Return the (x, y) coordinate for the center point of the cell that contains the specified text.  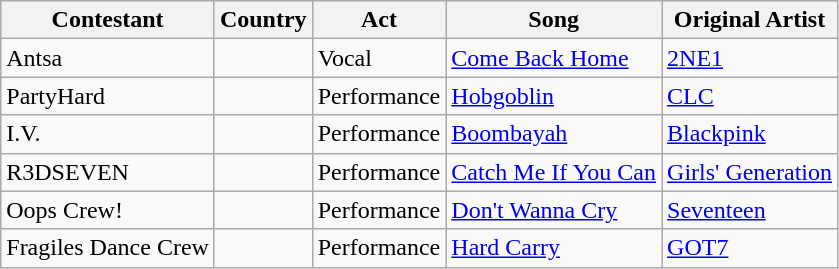
Vocal (379, 58)
Don't Wanna Cry (554, 210)
2NE1 (750, 58)
Oops Crew! (108, 210)
Act (379, 20)
Blackpink (750, 134)
Song (554, 20)
Catch Me If You Can (554, 172)
Original Artist (750, 20)
GOT7 (750, 248)
Contestant (108, 20)
Antsa (108, 58)
R3DSEVEN (108, 172)
Hard Carry (554, 248)
PartyHard (108, 96)
Country (263, 20)
Hobgoblin (554, 96)
Fragiles Dance Crew (108, 248)
CLC (750, 96)
Girls' Generation (750, 172)
Boombayah (554, 134)
Come Back Home (554, 58)
I.V. (108, 134)
Seventeen (750, 210)
